Find where the given text appears and provide that cell's center as [X, Y] coordinate. 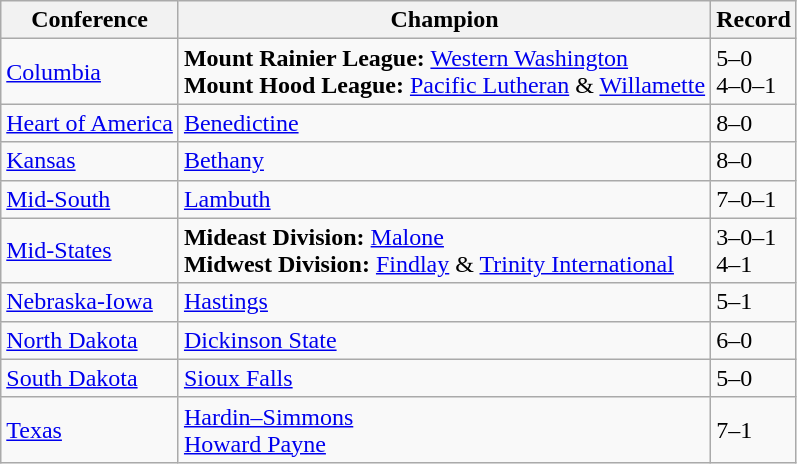
Kansas [90, 161]
Mount Rainier League: Western WashingtonMount Hood League: Pacific Lutheran & Willamette [444, 72]
Hastings [444, 302]
Texas [90, 430]
5–0 [754, 378]
Columbia [90, 72]
7–0–1 [754, 199]
Conference [90, 20]
Dickinson State [444, 340]
Champion [444, 20]
Bethany [444, 161]
Mideast Division: MaloneMidwest Division: Findlay & Trinity International [444, 250]
South Dakota [90, 378]
Hardin–SimmonsHoward Payne [444, 430]
Sioux Falls [444, 378]
7–1 [754, 430]
Record [754, 20]
North Dakota [90, 340]
Mid-South [90, 199]
Lambuth [444, 199]
5–1 [754, 302]
Benedictine [444, 123]
Mid-States [90, 250]
Heart of America [90, 123]
6–0 [754, 340]
5–04–0–1 [754, 72]
3–0–14–1 [754, 250]
Nebraska-Iowa [90, 302]
